Find where the given text appears and provide that cell's center as (x, y) coordinate. 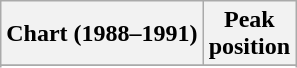
Chart (1988–1991) (102, 34)
Peakposition (249, 34)
